Extract the [x, y] coordinate from the center of the cell holding the provided text.  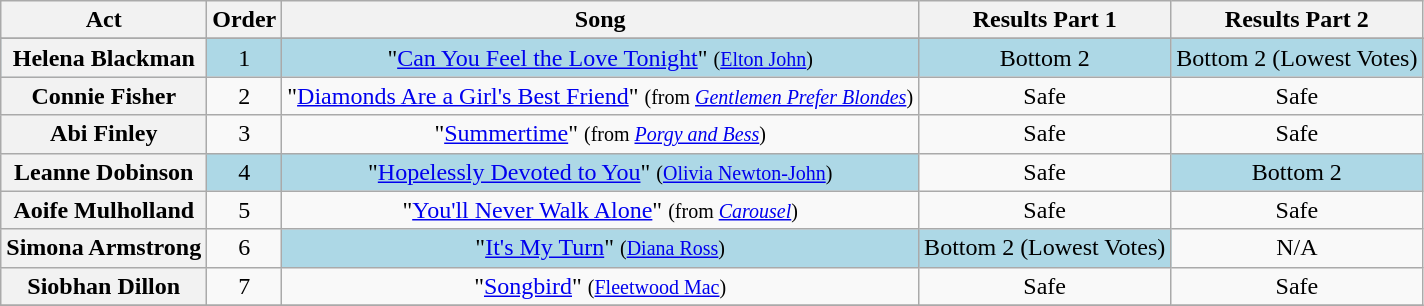
N/A [1297, 248]
"Can You Feel the Love Tonight" (Elton John) [600, 58]
5 [244, 210]
"Songbird" (Fleetwood Mac) [600, 286]
Helena Blackman [104, 58]
4 [244, 172]
"It's My Turn" (Diana Ross) [600, 248]
Leanne Dobinson [104, 172]
6 [244, 248]
Aoife Mulholland [104, 210]
1 [244, 58]
7 [244, 286]
Connie Fisher [104, 96]
"You'll Never Walk Alone" (from Carousel) [600, 210]
"Hopelessly Devoted to You" (Olivia Newton-John) [600, 172]
Order [244, 20]
Results Part 2 [1297, 20]
3 [244, 134]
Act [104, 20]
Simona Armstrong [104, 248]
2 [244, 96]
Siobhan Dillon [104, 286]
Abi Finley [104, 134]
"Summertime" (from Porgy and Bess) [600, 134]
"Diamonds Are a Girl's Best Friend" (from Gentlemen Prefer Blondes) [600, 96]
Song [600, 20]
Results Part 1 [1045, 20]
